Return (X, Y) of the center of cell containing provided text 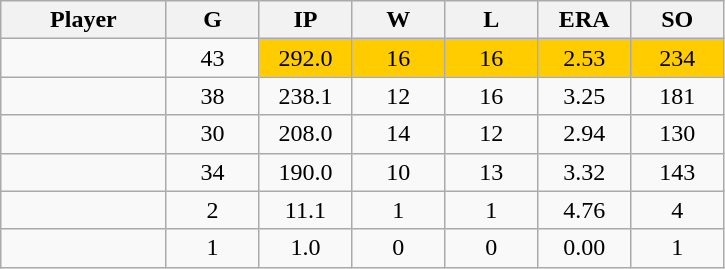
181 (678, 96)
3.32 (584, 172)
43 (212, 58)
234 (678, 58)
ERA (584, 20)
34 (212, 172)
2.53 (584, 58)
1.0 (306, 248)
30 (212, 134)
130 (678, 134)
4 (678, 210)
IP (306, 20)
G (212, 20)
2.94 (584, 134)
238.1 (306, 96)
143 (678, 172)
SO (678, 20)
208.0 (306, 134)
292.0 (306, 58)
L (492, 20)
13 (492, 172)
10 (398, 172)
190.0 (306, 172)
Player (84, 20)
3.25 (584, 96)
W (398, 20)
11.1 (306, 210)
0.00 (584, 248)
4.76 (584, 210)
2 (212, 210)
14 (398, 134)
38 (212, 96)
